Return the [X, Y] coordinate for the center point of the cell that contains the specified text.  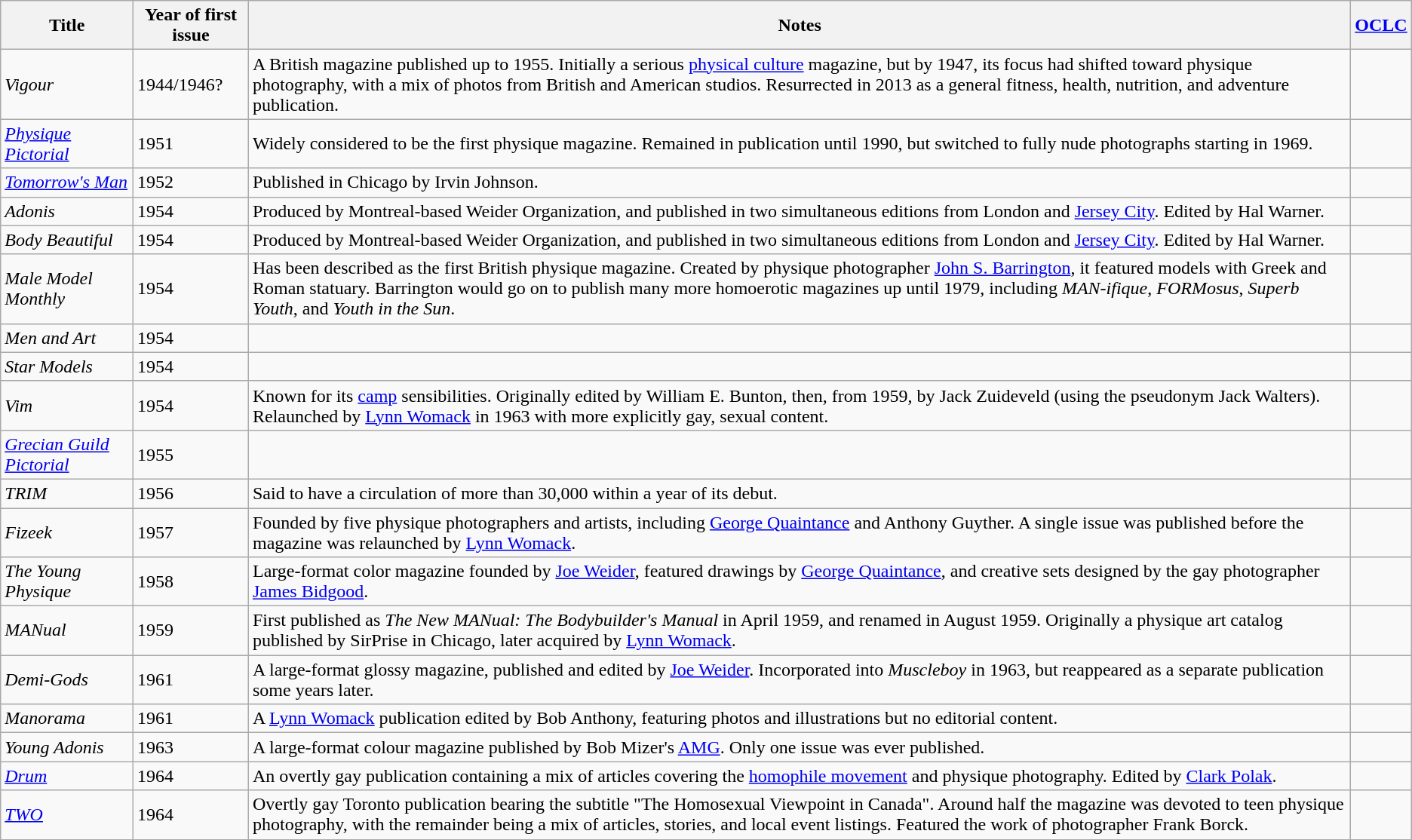
Physique Pictorial [67, 143]
The Young Physique [67, 582]
1956 [192, 493]
Body Beautiful [67, 240]
1957 [192, 532]
Published in Chicago by Irvin Johnson. [800, 182]
MANual [67, 630]
Vim [67, 406]
1952 [192, 182]
Grecian Guild Pictorial [67, 454]
Men and Art [67, 338]
Star Models [67, 366]
Demi-Gods [67, 680]
Title [67, 26]
TWO [67, 814]
Tomorrow's Man [67, 182]
Manorama [67, 719]
Young Adonis [67, 747]
Said to have a circulation of more than 30,000 within a year of its debut. [800, 493]
A Lynn Womack publication edited by Bob Anthony, featuring photos and illustrations but no editorial content. [800, 719]
An overtly gay publication containing a mix of articles covering the homophile movement and physique photography. Edited by Clark Polak. [800, 776]
Notes [800, 26]
Year of first issue [192, 26]
Vigour [67, 84]
1951 [192, 143]
1955 [192, 454]
Fizeek [67, 532]
1963 [192, 747]
1958 [192, 582]
Adonis [67, 211]
TRIM [67, 493]
OCLC [1381, 26]
Male Model Monthly [67, 289]
Drum [67, 776]
1959 [192, 630]
A large-format colour magazine published by Bob Mizer's AMG. Only one issue was ever published. [800, 747]
Widely considered to be the first physique magazine. Remained in publication until 1990, but switched to fully nude photographs starting in 1969. [800, 143]
1944/1946? [192, 84]
